Determine the [x, y] coordinate at the center of the cell enclosing the given text.  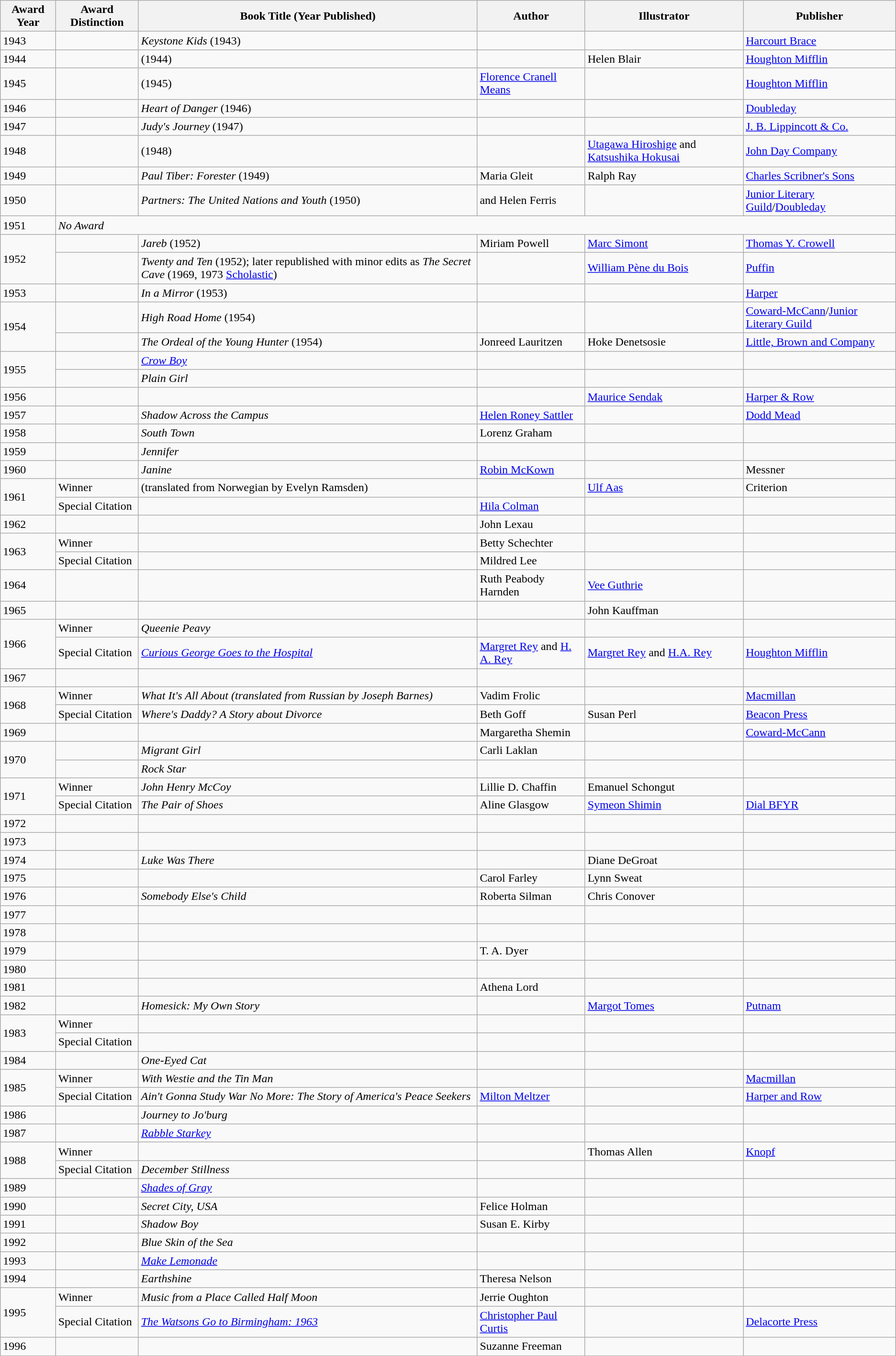
John Lexau [531, 524]
Susan Perl [664, 714]
1982 [28, 1006]
With Westie and the Tin Man [308, 1078]
Partners: The United Nations and Youth (1950) [308, 200]
1985 [28, 1087]
High Road Home (1954) [308, 318]
Award Year [28, 16]
Ulf Aas [664, 488]
John Kauffman [664, 610]
Aline Glasgow [531, 805]
Little, Brown and Company [819, 342]
Somebody Else's Child [308, 896]
Felice Holman [531, 1206]
Hila Colman [531, 506]
Dial BFYR [819, 805]
Plain Girl [308, 379]
Vee Guthrie [664, 585]
1984 [28, 1060]
Mildred Lee [531, 560]
Migrant Girl [308, 751]
Earthshine [308, 1279]
1967 [28, 678]
Coward-McCann/Junior Literary Guild [819, 318]
Athena Lord [531, 987]
Beth Goff [531, 714]
Carli Laklan [531, 751]
South Town [308, 433]
1979 [28, 951]
Award Distinction [97, 16]
1969 [28, 732]
Milton Meltzer [531, 1097]
Marc Simont [664, 243]
The Watsons Go to Birmingham: 1963 [308, 1322]
Journey to Jo'burg [308, 1115]
Maurice Sendak [664, 397]
1977 [28, 915]
Helen Roney Sattler [531, 415]
Jennifer [308, 451]
Criterion [819, 488]
1981 [28, 987]
Dodd Mead [819, 415]
1957 [28, 415]
(translated from Norwegian by Evelyn Ramsden) [308, 488]
December Stillness [308, 1169]
Ain't Gonna Study War No More: The Story of America's Peace Seekers [308, 1097]
1978 [28, 933]
Keystone Kids (1943) [308, 41]
1973 [28, 841]
1965 [28, 610]
Jerrie Oughton [531, 1297]
Messner [819, 470]
The Pair of Shoes [308, 805]
Susan E. Kirby [531, 1224]
Diane DeGroat [664, 860]
1976 [28, 896]
(1945) [308, 83]
1966 [28, 644]
Vadim Frolic [531, 696]
(1944) [308, 59]
1970 [28, 760]
Delacorte Press [819, 1322]
One-Eyed Cat [308, 1060]
Judy's Journey (1947) [308, 126]
1953 [28, 292]
1961 [28, 497]
Harper [819, 292]
1991 [28, 1224]
Harcourt Brace [819, 41]
Lillie D. Chaffin [531, 787]
1972 [28, 823]
1950 [28, 200]
Janine [308, 470]
Thomas Y. Crowell [819, 243]
Lorenz Graham [531, 433]
Christopher Paul Curtis [531, 1322]
1947 [28, 126]
Symeon Shimin [664, 805]
Margot Tomes [664, 1006]
Margaretha Shemin [531, 732]
1943 [28, 41]
Curious George Goes to the Hospital [308, 653]
Margret Rey and H.A. Rey [664, 653]
1975 [28, 878]
William Pène du Bois [664, 268]
John Day Company [819, 151]
1949 [28, 176]
Where's Daddy? A Story about Divorce [308, 714]
Puffin [819, 268]
No Award [476, 225]
What It's All About (translated from Russian by Joseph Barnes) [308, 696]
1996 [28, 1346]
Carol Farley [531, 878]
Heart of Danger (1946) [308, 108]
Harper & Row [819, 397]
1963 [28, 551]
1968 [28, 705]
Illustrator [664, 16]
Putnam [819, 1006]
1951 [28, 225]
Ruth Peabody Harnden [531, 585]
Doubleday [819, 108]
Lynn Sweat [664, 878]
Suzanne Freeman [531, 1346]
Knopf [819, 1151]
1956 [28, 397]
1964 [28, 585]
Book Title (Year Published) [308, 16]
1946 [28, 108]
Theresa Nelson [531, 1279]
Author [531, 16]
Maria Gleit [531, 176]
and Helen Ferris [531, 200]
Paul Tiber: Forester (1949) [308, 176]
Beacon Press [819, 714]
1992 [28, 1243]
1986 [28, 1115]
Roberta Silman [531, 896]
Chris Conover [664, 896]
1988 [28, 1160]
Make Lemonade [308, 1261]
Charles Scribner's Sons [819, 176]
Shades of Gray [308, 1188]
1983 [28, 1033]
1960 [28, 470]
Ralph Ray [664, 176]
Shadow Boy [308, 1224]
1993 [28, 1261]
In a Mirror (1953) [308, 292]
Thomas Allen [664, 1151]
Emanuel Schongut [664, 787]
Rock Star [308, 769]
Florence Cranell Means [531, 83]
1955 [28, 370]
Robin McKown [531, 470]
1971 [28, 796]
1952 [28, 258]
Miriam Powell [531, 243]
Coward-McCann [819, 732]
1958 [28, 433]
1994 [28, 1279]
Blue Skin of the Sea [308, 1243]
1948 [28, 151]
Helen Blair [664, 59]
1980 [28, 969]
Secret City, USA [308, 1206]
Utagawa Hiroshige and Katsushika Hokusai [664, 151]
T. A. Dyer [531, 951]
Publisher [819, 16]
Rabble Starkey [308, 1133]
1959 [28, 451]
Shadow Across the Campus [308, 415]
Homesick: My Own Story [308, 1006]
The Ordeal of the Young Hunter (1954) [308, 342]
1989 [28, 1188]
1990 [28, 1206]
1974 [28, 860]
Twenty and Ten (1952); later republished with minor edits as The Secret Cave (1969, 1973 Scholastic) [308, 268]
1954 [28, 326]
Harper and Row [819, 1097]
Music from a Place Called Half Moon [308, 1297]
Junior Literary Guild/Doubleday [819, 200]
1962 [28, 524]
1987 [28, 1133]
1944 [28, 59]
Luke Was There [308, 860]
1995 [28, 1312]
Jonreed Lauritzen [531, 342]
Betty Schechter [531, 542]
(1948) [308, 151]
John Henry McCoy [308, 787]
Hoke Denetsosie [664, 342]
J. B. Lippincott & Co. [819, 126]
1945 [28, 83]
Margret Rey and H. A. Rey [531, 653]
Queenie Peavy [308, 628]
Jareb (1952) [308, 243]
Crow Boy [308, 360]
